Locate the cell with the specified text and output its [X, Y] center coordinate. 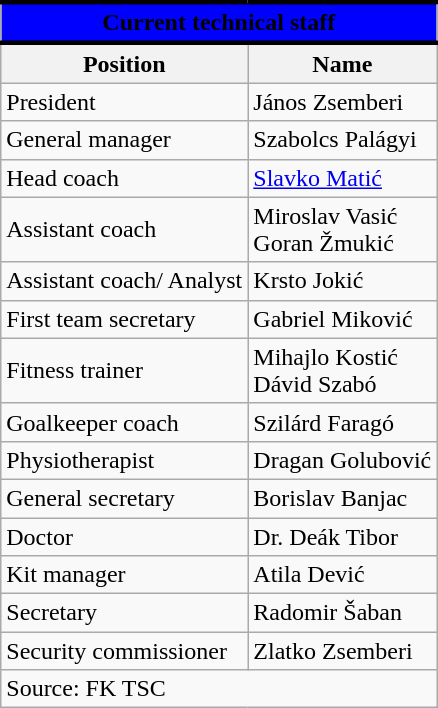
Security commissioner [124, 651]
Head coach [124, 178]
Assistant coach [124, 230]
Radomir Šaban [342, 613]
Assistant coach/ Analyst [124, 281]
Position [124, 63]
Szilárd Faragó [342, 422]
Zlatko Zsemberi [342, 651]
Miroslav Vasić Goran Žmukić [342, 230]
Doctor [124, 537]
Dragan Golubović [342, 460]
Gabriel Miković [342, 319]
Mihajlo Kostić Dávid Szabó [342, 370]
Krsto Jokić [342, 281]
Dr. Deák Tibor [342, 537]
Source: FK TSC [219, 689]
Szabolcs Palágyi [342, 140]
First team secretary [124, 319]
President [124, 102]
Slavko Matić [342, 178]
Physiotherapist [124, 460]
Name [342, 63]
János Zsemberi [342, 102]
General manager [124, 140]
Borislav Banjac [342, 498]
Secretary [124, 613]
Goalkeeper coach [124, 422]
Current technical staff [219, 22]
Fitness trainer [124, 370]
General secretary [124, 498]
Atila Dević [342, 575]
Kit manager [124, 575]
